Find where the given text appears and provide that cell's center as [x, y] coordinate. 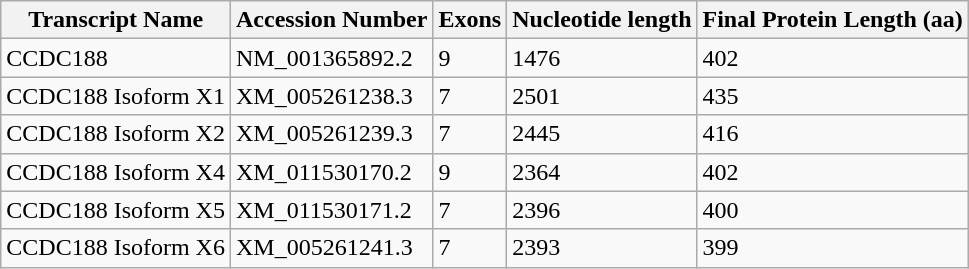
XM_011530171.2 [331, 210]
2445 [602, 134]
CCDC188 [116, 58]
Nucleotide length [602, 20]
CCDC188 Isoform X6 [116, 248]
1476 [602, 58]
399 [832, 248]
XM_005261238.3 [331, 96]
XM_005261239.3 [331, 134]
Final Protein Length (aa) [832, 20]
400 [832, 210]
2396 [602, 210]
CCDC188 Isoform X2 [116, 134]
NM_001365892.2 [331, 58]
416 [832, 134]
CCDC188 Isoform X4 [116, 172]
2501 [602, 96]
Accession Number [331, 20]
XM_011530170.2 [331, 172]
XM_005261241.3 [331, 248]
2393 [602, 248]
Exons [470, 20]
CCDC188 Isoform X5 [116, 210]
2364 [602, 172]
435 [832, 96]
CCDC188 Isoform X1 [116, 96]
Transcript Name [116, 20]
